Identify which cell holds the provided text, then report its [X, Y] central coordinate. 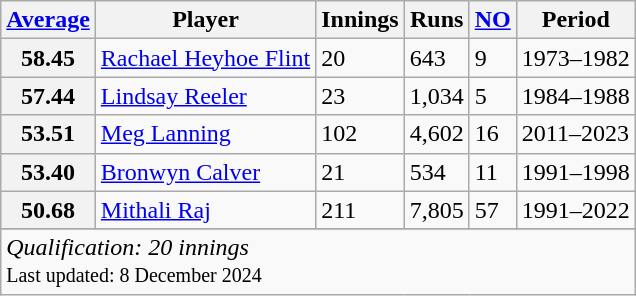
53.40 [48, 172]
5 [492, 96]
57 [492, 210]
Qualification: 20 inningsLast updated: 8 December 2024 [318, 262]
Innings [360, 20]
Lindsay Reeler [205, 96]
Period [576, 20]
Bronwyn Calver [205, 172]
57.44 [48, 96]
9 [492, 58]
2011–2023 [576, 134]
Rachael Heyhoe Flint [205, 58]
1973–1982 [576, 58]
211 [360, 210]
7,805 [436, 210]
534 [436, 172]
16 [492, 134]
20 [360, 58]
1991–2022 [576, 210]
Player [205, 20]
Runs [436, 20]
50.68 [48, 210]
53.51 [48, 134]
1991–1998 [576, 172]
1984–1988 [576, 96]
102 [360, 134]
643 [436, 58]
NO [492, 20]
23 [360, 96]
21 [360, 172]
4,602 [436, 134]
Meg Lanning [205, 134]
Average [48, 20]
11 [492, 172]
1,034 [436, 96]
58.45 [48, 58]
Mithali Raj [205, 210]
